Scan for the cell matching the given text and deliver its (X, Y) coordinate at center. 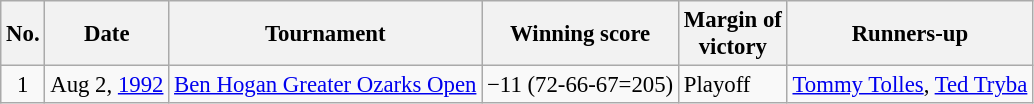
Runners-up (910, 34)
−11 (72-66-67=205) (580, 85)
Ben Hogan Greater Ozarks Open (326, 85)
Aug 2, 1992 (107, 85)
Tournament (326, 34)
Date (107, 34)
Winning score (580, 34)
1 (23, 85)
Playoff (732, 85)
Tommy Tolles, Ted Tryba (910, 85)
Margin ofvictory (732, 34)
No. (23, 34)
